Return the [x, y] coordinate for the center point of the cell that contains the specified text.  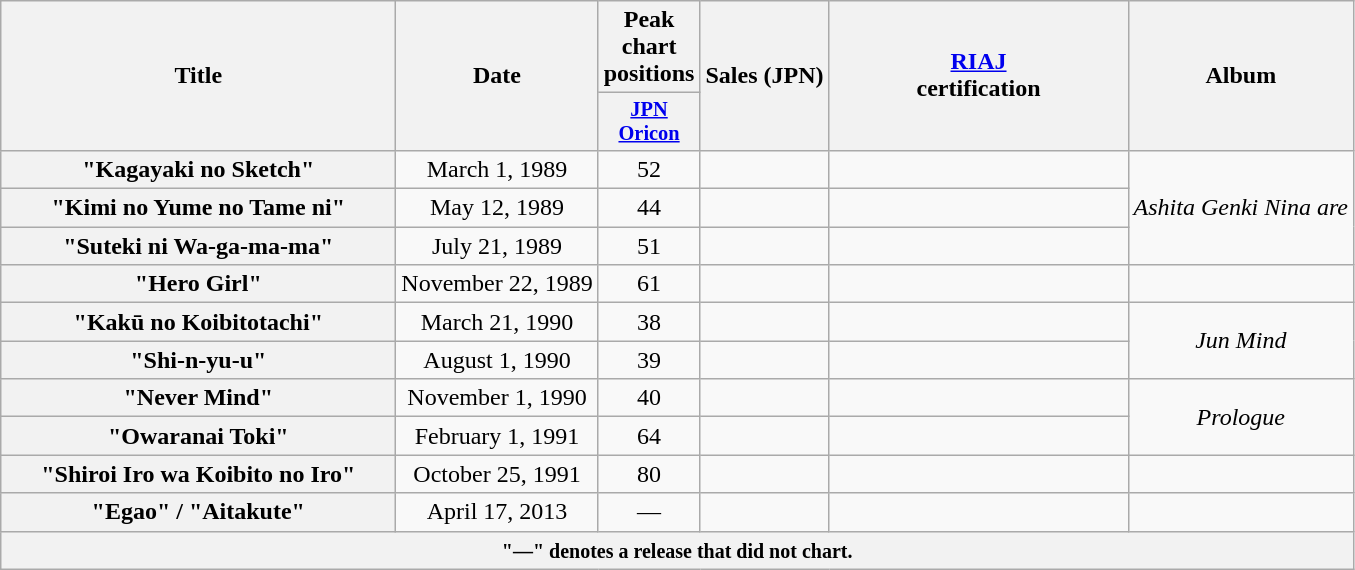
80 [649, 474]
Jun Mind [1240, 341]
51 [649, 246]
"—" denotes a release that did not chart. [678, 550]
Ashita Genki Nina are [1240, 207]
November 1, 1990 [497, 398]
"Kagayaki no Sketch" [198, 169]
"Hero Girl" [198, 284]
Prologue [1240, 417]
44 [649, 208]
"Kimi no Yume no Tame ni" [198, 208]
61 [649, 284]
April 17, 2013 [497, 512]
64 [649, 436]
Sales (JPN) [764, 76]
"Shi-n-yu-u" [198, 360]
November 22, 1989 [497, 284]
Title [198, 76]
RIAJcertification [978, 76]
39 [649, 360]
"Never Mind" [198, 398]
"Egao" / "Aitakute" [198, 512]
40 [649, 398]
"Shiroi Iro wa Koibito no Iro" [198, 474]
August 1, 1990 [497, 360]
— [649, 512]
Date [497, 76]
May 12, 1989 [497, 208]
38 [649, 322]
"Kakū no Koibitotachi" [198, 322]
"Suteki ni Wa-ga-ma-ma" [198, 246]
March 21, 1990 [497, 322]
October 25, 1991 [497, 474]
Peak chart positions [649, 47]
Album [1240, 76]
February 1, 1991 [497, 436]
"Owaranai Toki" [198, 436]
52 [649, 169]
July 21, 1989 [497, 246]
JPNOricon [649, 122]
March 1, 1989 [497, 169]
